Identify which cell holds the provided text, then report its (x, y) central coordinate. 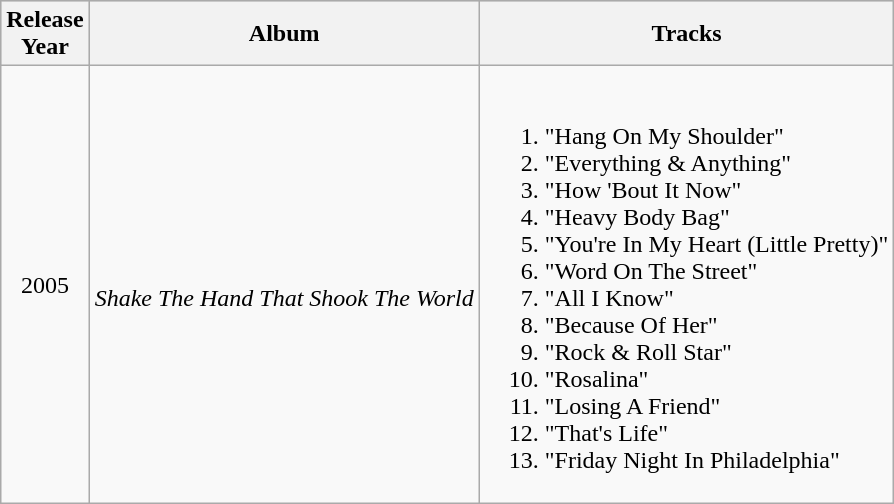
Tracks (686, 34)
2005 (45, 284)
Shake The Hand That Shook The World (284, 284)
ReleaseYear (45, 34)
Album (284, 34)
